Provide the [x, y] coordinate of the cell's center where the given text is located.  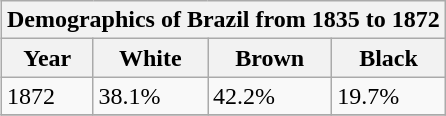
White [150, 58]
Demographics of Brazil from 1835 to 1872 [223, 20]
42.2% [270, 96]
19.7% [389, 96]
38.1% [150, 96]
Black [389, 58]
1872 [47, 96]
Brown [270, 58]
Year [47, 58]
